Locate the cell with the specified text and output its (x, y) center coordinate. 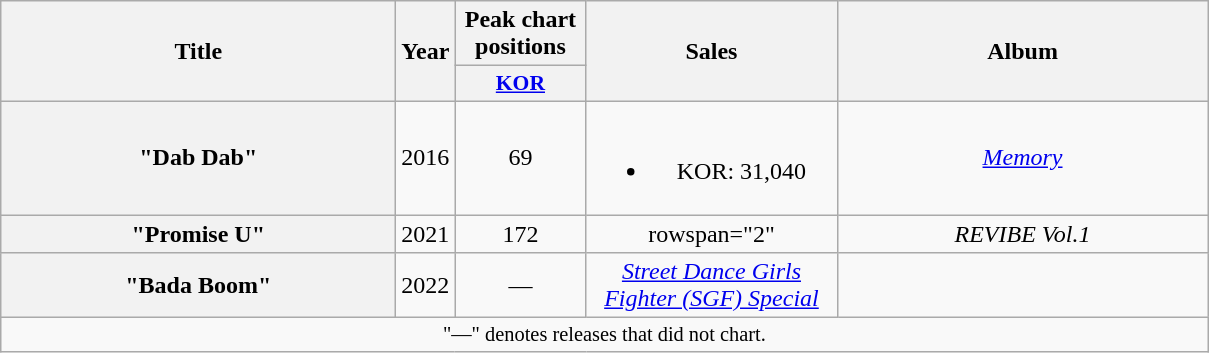
Album (1022, 52)
Peak chart positions (520, 34)
2021 (426, 233)
"Dab Dab" (198, 158)
REVIBE Vol.1 (1022, 233)
"Promise U" (198, 233)
KOR (520, 84)
— (520, 286)
2022 (426, 286)
Year (426, 52)
"—" denotes releases that did not chart. (604, 335)
172 (520, 233)
rowspan="2" (712, 233)
"Bada Boom" (198, 286)
2016 (426, 158)
Sales (712, 52)
Memory (1022, 158)
69 (520, 158)
Street Dance Girls Fighter (SGF) Special (712, 286)
Title (198, 52)
KOR: 31,040 (712, 158)
